Output the [x, y] coordinate of the center of the cell containing the given text.  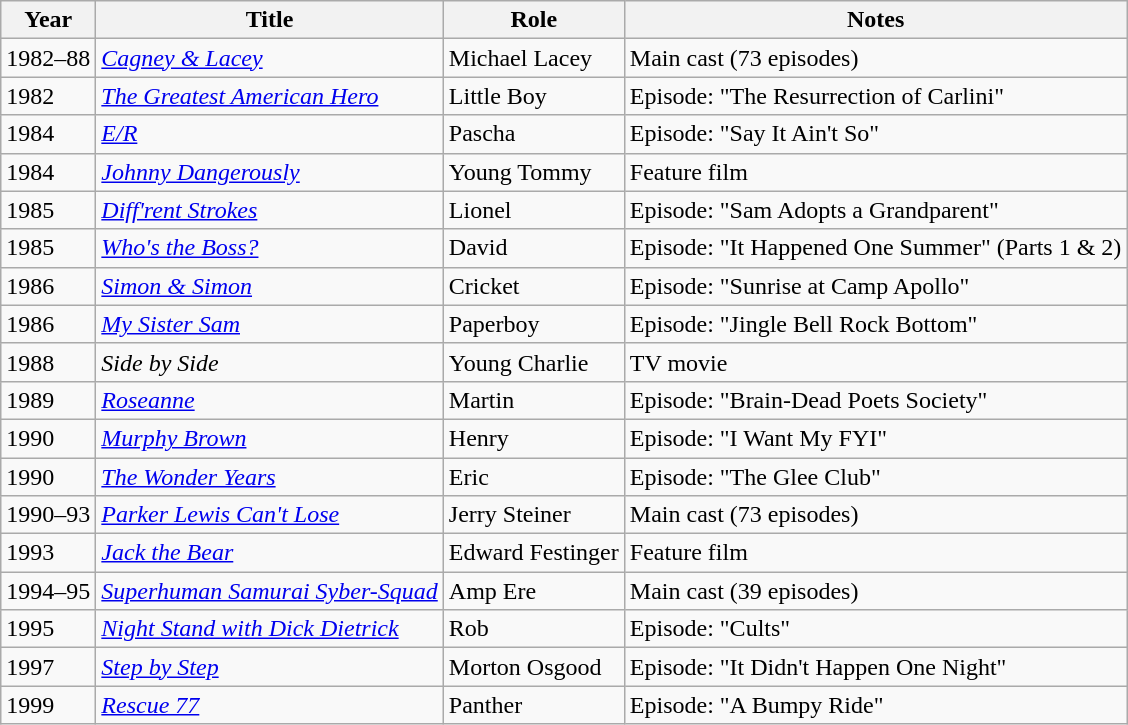
Eric [534, 477]
1982–88 [48, 58]
1999 [48, 705]
Michael Lacey [534, 58]
Side by Side [270, 362]
1995 [48, 629]
1997 [48, 667]
Episode: "The Glee Club" [876, 477]
Edward Festinger [534, 553]
Role [534, 20]
1989 [48, 400]
Murphy Brown [270, 438]
Episode: "Cults" [876, 629]
Episode: "The Resurrection of Carlini" [876, 96]
Johnny Dangerously [270, 172]
Episode: "Sam Adopts a Grandparent" [876, 210]
Jerry Steiner [534, 515]
Roseanne [270, 400]
Episode: "Jingle Bell Rock Bottom" [876, 324]
Episode: "Sunrise at Camp Apollo" [876, 286]
Main cast (39 episodes) [876, 591]
Little Boy [534, 96]
Morton Osgood [534, 667]
My Sister Sam [270, 324]
Year [48, 20]
Pascha [534, 134]
1994–95 [48, 591]
Title [270, 20]
1988 [48, 362]
The Wonder Years [270, 477]
Young Tommy [534, 172]
Episode: "It Happened One Summer" (Parts 1 & 2) [876, 248]
Rob [534, 629]
Jack the Bear [270, 553]
1982 [48, 96]
Henry [534, 438]
TV movie [876, 362]
Martin [534, 400]
Diff'rent Strokes [270, 210]
Night Stand with Dick Dietrick [270, 629]
Cricket [534, 286]
Notes [876, 20]
Panther [534, 705]
Parker Lewis Can't Lose [270, 515]
Episode: "It Didn't Happen One Night" [876, 667]
1990–93 [48, 515]
David [534, 248]
Cagney & Lacey [270, 58]
1993 [48, 553]
Simon & Simon [270, 286]
Superhuman Samurai Syber-Squad [270, 591]
Young Charlie [534, 362]
Episode: "Say It Ain't So" [876, 134]
Step by Step [270, 667]
Episode: "I Want My FYI" [876, 438]
E/R [270, 134]
Lionel [534, 210]
Who's the Boss? [270, 248]
Amp Ere [534, 591]
Rescue 77 [270, 705]
The Greatest American Hero [270, 96]
Paperboy [534, 324]
Episode: "Brain-Dead Poets Society" [876, 400]
Episode: "A Bumpy Ride" [876, 705]
